Identify which cell holds the provided text, then report its (x, y) central coordinate. 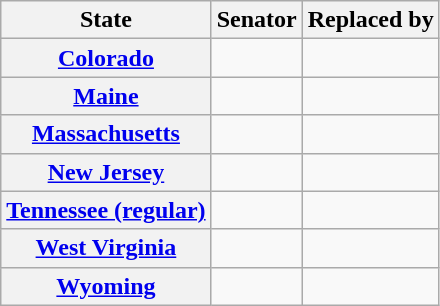
New Jersey (106, 172)
West Virginia (106, 248)
Tennessee (regular) (106, 210)
Massachusetts (106, 134)
Wyoming (106, 286)
Senator (256, 20)
Maine (106, 96)
Replaced by (370, 20)
State (106, 20)
Colorado (106, 58)
